Scan for the cell matching the given text and deliver its [x, y] coordinate at center. 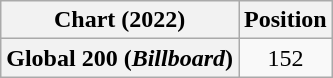
Position [285, 20]
152 [285, 58]
Global 200 (Billboard) [120, 58]
Chart (2022) [120, 20]
